Determine the (x, y) coordinate at the center of the cell enclosing the given text.  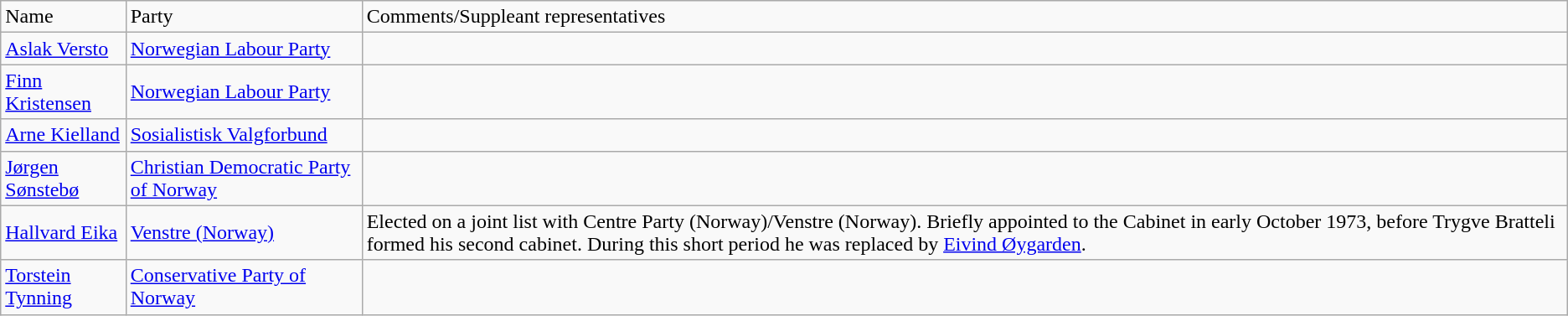
Arne Kielland (64, 135)
Christian Democratic Party of Norway (244, 178)
Party (244, 17)
Hallvard Eika (64, 233)
Comments/Suppleant representatives (965, 17)
Sosialistisk Valgforbund (244, 135)
Jørgen Sønstebø (64, 178)
Venstre (Norway) (244, 233)
Aslak Versto (64, 49)
Name (64, 17)
Finn Kristensen (64, 92)
Torstein Tynning (64, 287)
Conservative Party of Norway (244, 287)
